Output the [x, y] coordinate of the center of the cell containing the given text.  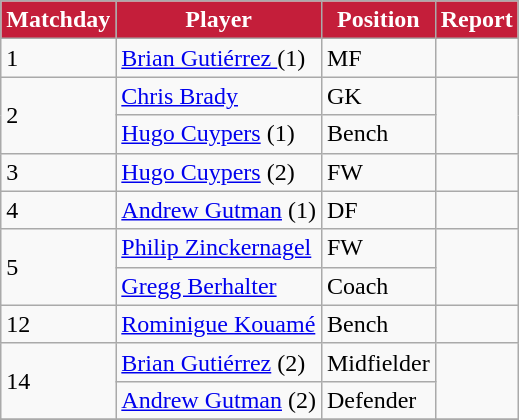
14 [58, 381]
Midfielder [378, 362]
4 [58, 210]
Andrew Gutman (2) [219, 400]
Matchday [58, 20]
3 [58, 172]
Hugo Cuypers (2) [219, 172]
Coach [378, 286]
12 [58, 324]
Philip Zinckernagel [219, 248]
Report [476, 20]
Brian Gutiérrez (1) [219, 58]
GK [378, 96]
Position [378, 20]
Defender [378, 400]
DF [378, 210]
MF [378, 58]
Brian Gutiérrez (2) [219, 362]
2 [58, 115]
Player [219, 20]
Chris Brady [219, 96]
Gregg Berhalter [219, 286]
Andrew Gutman (1) [219, 210]
5 [58, 267]
Hugo Cuypers (1) [219, 134]
Rominigue Kouamé [219, 324]
1 [58, 58]
